Search for the cell housing the specified text and yield its (x, y) center coordinate. 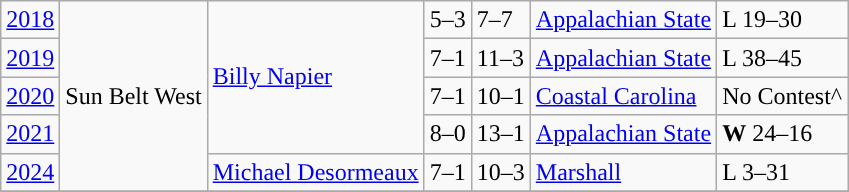
2019 (30, 58)
2021 (30, 134)
2020 (30, 96)
Michael Desormeaux (316, 172)
2024 (30, 172)
L 3–31 (782, 172)
2018 (30, 20)
5–3 (448, 20)
L 19–30 (782, 20)
Marshall (623, 172)
8–0 (448, 134)
No Contest^ (782, 96)
Billy Napier (316, 77)
11–3 (500, 58)
Sun Belt West (134, 96)
W 24–16 (782, 134)
Coastal Carolina (623, 96)
10–3 (500, 172)
L 38–45 (782, 58)
7–7 (500, 20)
10–1 (500, 96)
13–1 (500, 134)
